Scan for the cell matching the given text and deliver its (X, Y) coordinate at center. 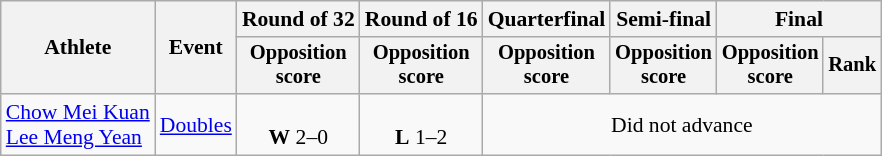
Final (799, 19)
Did not advance (682, 124)
Event (196, 48)
Athlete (78, 48)
L 1–2 (422, 124)
Rank (852, 66)
Chow Mei KuanLee Meng Yean (78, 124)
W 2–0 (298, 124)
Round of 32 (298, 19)
Doubles (196, 124)
Round of 16 (422, 19)
Quarterfinal (547, 19)
Semi-final (664, 19)
